Return the (X, Y) coordinate for the center point of the cell that contains the specified text.  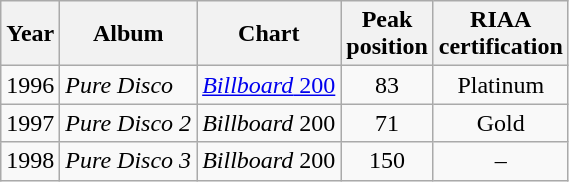
Album (128, 34)
Peakposition (387, 34)
Gold (500, 123)
1998 (30, 161)
1997 (30, 123)
83 (387, 85)
Pure Disco 2 (128, 123)
Year (30, 34)
1996 (30, 85)
Platinum (500, 85)
150 (387, 161)
RIAAcertification (500, 34)
Pure Disco (128, 85)
Pure Disco 3 (128, 161)
– (500, 161)
Chart (269, 34)
71 (387, 123)
